Capture the cell that displays the provided text and extract its [x, y] central coordinate. 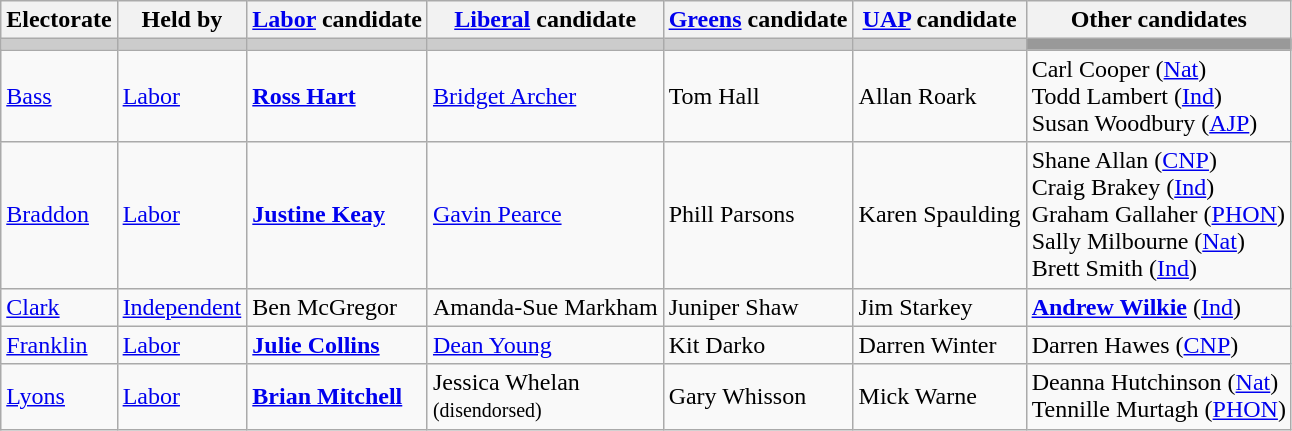
Lyons [59, 396]
Phill Parsons [758, 215]
Amanda-Sue Markham [545, 307]
Independent [182, 307]
Mick Warne [940, 396]
Jim Starkey [940, 307]
Bass [59, 96]
Gavin Pearce [545, 215]
Jessica Whelan(disendorsed) [545, 396]
Franklin [59, 345]
Julie Collins [338, 345]
Greens candidate [758, 20]
Brian Mitchell [338, 396]
Karen Spaulding [940, 215]
Clark [59, 307]
Kit Darko [758, 345]
Held by [182, 20]
Darren Winter [940, 345]
Electorate [59, 20]
Gary Whisson [758, 396]
Ross Hart [338, 96]
Allan Roark [940, 96]
Bridget Archer [545, 96]
UAP candidate [940, 20]
Darren Hawes (CNP) [1158, 345]
Other candidates [1158, 20]
Deanna Hutchinson (Nat)Tennille Murtagh (PHON) [1158, 396]
Labor candidate [338, 20]
Liberal candidate [545, 20]
Juniper Shaw [758, 307]
Braddon [59, 215]
Andrew Wilkie (Ind) [1158, 307]
Dean Young [545, 345]
Ben McGregor [338, 307]
Shane Allan (CNP)Craig Brakey (Ind)Graham Gallaher (PHON)Sally Milbourne (Nat)Brett Smith (Ind) [1158, 215]
Justine Keay [338, 215]
Carl Cooper (Nat)Todd Lambert (Ind)Susan Woodbury (AJP) [1158, 96]
Tom Hall [758, 96]
